For the text-containing cell, return its midpoint in [X, Y] coordinate format. 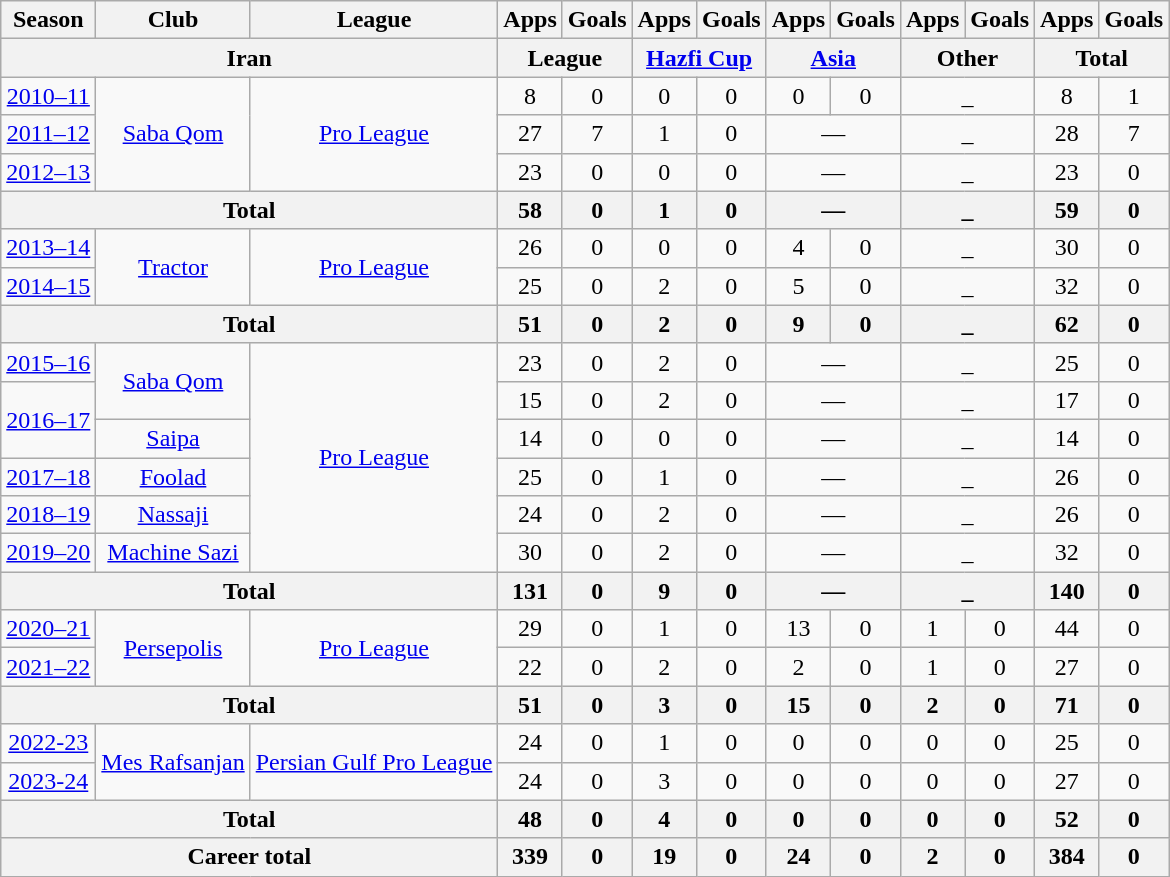
2020–21 [48, 629]
17 [1067, 400]
48 [530, 819]
2016–17 [48, 419]
2015–16 [48, 362]
44 [1067, 629]
Tractor [173, 267]
28 [1067, 134]
71 [1067, 705]
131 [530, 591]
2017–18 [48, 477]
339 [530, 857]
Persian Gulf Pro League [374, 762]
2018–19 [48, 515]
2022-23 [48, 743]
Machine Sazi [173, 553]
Club [173, 20]
2012–13 [48, 172]
22 [530, 667]
Iran [250, 58]
19 [664, 857]
2010–11 [48, 96]
Persepolis [173, 648]
59 [1067, 210]
2011–12 [48, 134]
Mes Rafsanjan [173, 762]
Career total [250, 857]
Nassaji [173, 515]
384 [1067, 857]
Season [48, 20]
52 [1067, 819]
58 [530, 210]
2019–20 [48, 553]
29 [530, 629]
140 [1067, 591]
2014–15 [48, 286]
5 [798, 286]
2023-24 [48, 781]
Saipa [173, 438]
62 [1067, 324]
13 [798, 629]
2013–14 [48, 248]
Hazfi Cup [699, 58]
2021–22 [48, 667]
Foolad [173, 477]
Other [967, 58]
Asia [833, 58]
